Determine the [X, Y] coordinate at the center of the cell enclosing the given text.  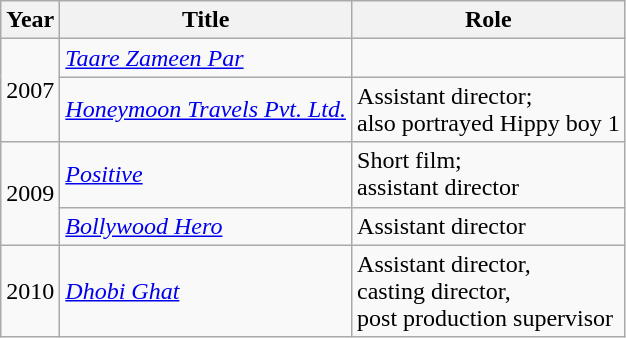
Positive [206, 174]
2009 [30, 194]
Assistant director [489, 226]
Assistant director;also portrayed Hippy boy 1 [489, 110]
Honeymoon Travels Pvt. Ltd. [206, 110]
Role [489, 20]
2007 [30, 90]
Title [206, 20]
Taare Zameen Par [206, 58]
Dhobi Ghat [206, 291]
Assistant director,casting director,post production supervisor [489, 291]
Short film; assistant director [489, 174]
Year [30, 20]
2010 [30, 291]
Bollywood Hero [206, 226]
